Locate the cell with the specified text and output its [x, y] center coordinate. 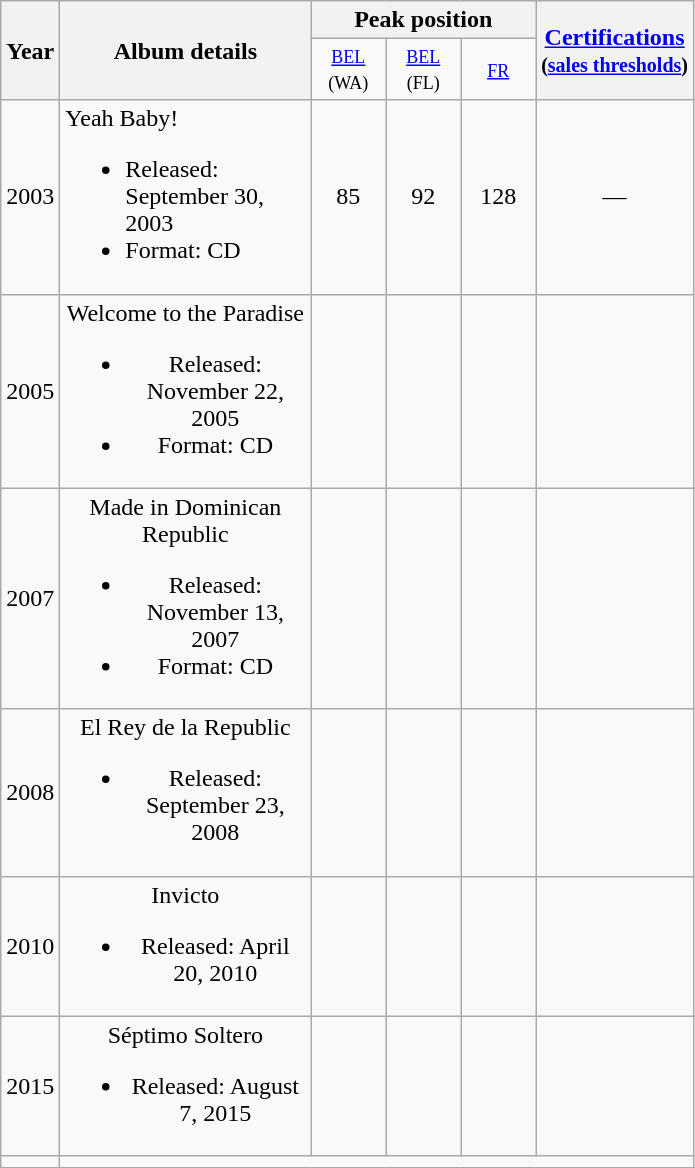
2007 [30, 598]
FR [498, 70]
2010 [30, 946]
InvictoReleased: April 20, 2010 [186, 946]
Peak position [424, 20]
2015 [30, 1086]
92 [424, 197]
Séptimo SolteroReleased: August 7, 2015 [186, 1086]
— [615, 197]
Album details [186, 50]
Certifications(sales thresholds) [615, 50]
BEL (WA) [348, 70]
2008 [30, 792]
2005 [30, 391]
Welcome to the ParadiseReleased: November 22, 2005Format: CD [186, 391]
128 [498, 197]
El Rey de la RepublicReleased: September 23, 2008 [186, 792]
2003 [30, 197]
Yeah Baby!Released: September 30, 2003Format: CD [186, 197]
85 [348, 197]
BEL (FL) [424, 70]
Made in Dominican RepublicReleased: November 13, 2007Format: CD [186, 598]
Year [30, 50]
